Provide the (x, y) coordinate of the cell's center where the given text is located.  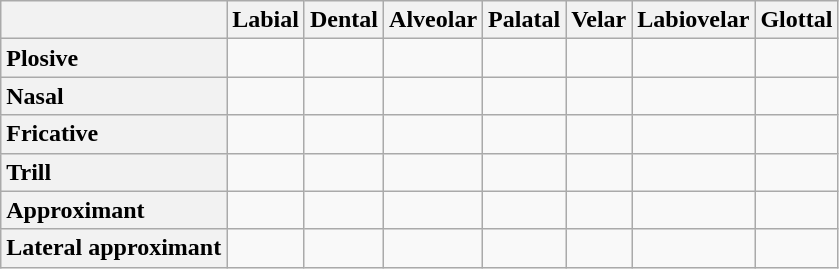
Approximant (114, 210)
Labiovelar (694, 20)
Plosive (114, 58)
Palatal (524, 20)
Dental (344, 20)
Glottal (796, 20)
Nasal (114, 96)
Lateral approximant (114, 248)
Trill (114, 172)
Fricative (114, 134)
Labial (266, 20)
Alveolar (434, 20)
Velar (599, 20)
